Output the [X, Y] coordinate of the center of the cell containing the given text.  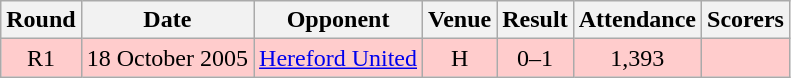
H [460, 58]
18 October 2005 [167, 58]
R1 [41, 58]
Hereford United [338, 58]
Opponent [338, 20]
0–1 [535, 58]
Date [167, 20]
Attendance [637, 20]
Round [41, 20]
Result [535, 20]
Scorers [746, 20]
1,393 [637, 58]
Venue [460, 20]
